Scan for the cell matching the given text and deliver its [X, Y] coordinate at center. 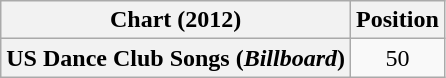
Chart (2012) [176, 20]
Position [398, 20]
50 [398, 58]
US Dance Club Songs (Billboard) [176, 58]
